Locate the cell with the specified text and output its (X, Y) center coordinate. 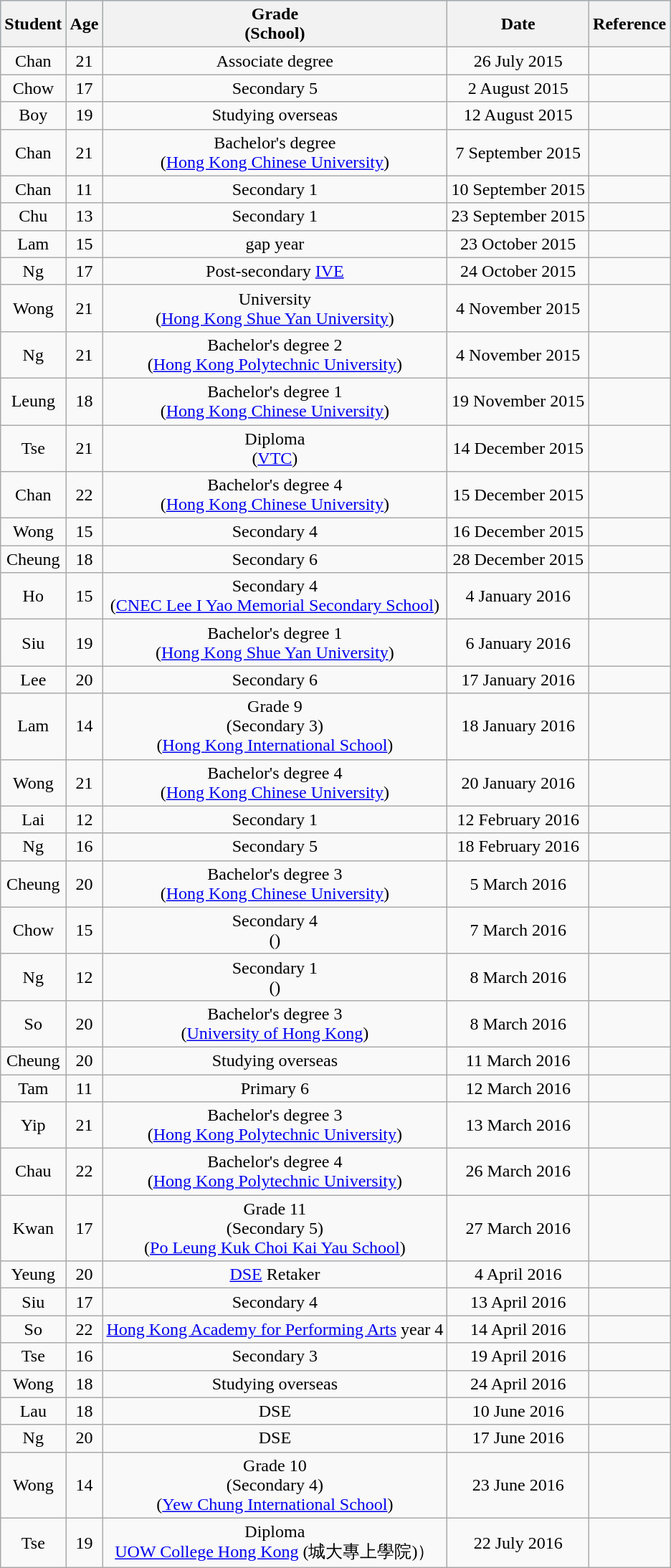
Yeung (33, 1275)
Age (85, 24)
13 April 2016 (518, 1302)
24 October 2015 (518, 271)
Post-secondary IVE (275, 271)
Primary 6 (275, 1088)
28 December 2015 (518, 559)
Reference (629, 24)
DSE Retaker (275, 1275)
Diploma UOW College Hong Kong (城大專上學院)） (275, 1543)
7 September 2015 (518, 152)
24 April 2016 (518, 1384)
4 April 2016 (518, 1275)
4 January 2016 (518, 597)
26 March 2016 (518, 1172)
13 March 2016 (518, 1126)
17 January 2016 (518, 680)
16 December 2015 (518, 532)
19 November 2015 (518, 401)
6 January 2016 (518, 642)
gap year (275, 244)
Grade 10 (Secondary 4) (Yew Chung International School) (275, 1485)
17 June 2016 (518, 1438)
Bachelor's degree 3 (Hong Kong Chinese University) (275, 883)
22 July 2016 (518, 1543)
Bachelor's degree (Hong Kong Chinese University) (275, 152)
Secondary 4 (CNEC Lee I Yao Memorial Secondary School) (275, 597)
27 March 2016 (518, 1228)
Boy (33, 115)
15 December 2015 (518, 495)
12 March 2016 (518, 1088)
Hong Kong Academy for Performing Arts year 4 (275, 1329)
Grade (School) (275, 24)
14 December 2015 (518, 447)
20 January 2016 (518, 783)
18 February 2016 (518, 847)
Kwan (33, 1228)
Bachelor's degree 3 (Hong Kong Polytechnic University) (275, 1126)
12 February 2016 (518, 819)
11 March 2016 (518, 1060)
Secondary 3 (275, 1356)
10 June 2016 (518, 1411)
Secondary 1 () (275, 977)
Bachelor's degree 3 (University of Hong Kong) (275, 1024)
Student (33, 24)
26 July 2015 (518, 61)
Secondary 4 () (275, 931)
Lee (33, 680)
Grade 9 (Secondary 3) (Hong Kong International School) (275, 726)
23 June 2016 (518, 1485)
Lai (33, 819)
Tam (33, 1088)
7 March 2016 (518, 931)
10 September 2015 (518, 189)
Chau (33, 1172)
13 (85, 217)
Lau (33, 1411)
5 March 2016 (518, 883)
19 April 2016 (518, 1356)
Associate degree (275, 61)
University (Hong Kong Shue Yan University) (275, 308)
Leung (33, 401)
Ho (33, 597)
12 August 2015 (518, 115)
Bachelor's degree 4 (Hong Kong Polytechnic University) (275, 1172)
14 April 2016 (518, 1329)
Bachelor's degree 1 (Hong Kong Shue Yan University) (275, 642)
18 January 2016 (518, 726)
Diploma (VTC) (275, 447)
2 August 2015 (518, 88)
Bachelor's degree 2 (Hong Kong Polytechnic University) (275, 354)
Grade 11 (Secondary 5) (Po Leung Kuk Choi Kai Yau School) (275, 1228)
Chu (33, 217)
Date (518, 24)
Bachelor's degree 1 (Hong Kong Chinese University) (275, 401)
23 September 2015 (518, 217)
Yip (33, 1126)
23 October 2015 (518, 244)
